Identify which cell holds the provided text, then report its [x, y] central coordinate. 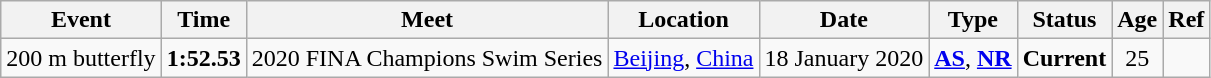
Date [844, 20]
Ref [1186, 20]
Age [1138, 20]
Event [81, 20]
1:52.53 [204, 58]
Time [204, 20]
Type [973, 20]
2020 FINA Champions Swim Series [427, 58]
Meet [427, 20]
Beijing, China [684, 58]
25 [1138, 58]
Current [1064, 58]
200 m butterfly [81, 58]
Location [684, 20]
18 January 2020 [844, 58]
AS, NR [973, 58]
Status [1064, 20]
